Detect which cell encompasses the target text, then output its [X, Y] center coordinate. 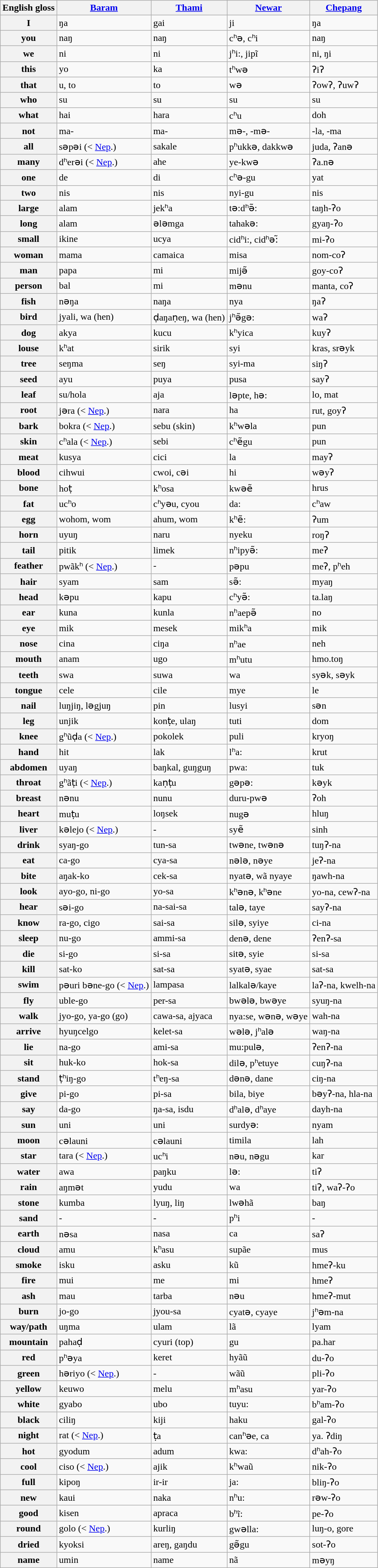
woman [29, 255]
le [344, 690]
kucu [189, 333]
yat [344, 177]
hoṭ [104, 488]
kumba [104, 1203]
mountain [29, 1342]
ʔenʔ-sa [344, 938]
dʰerəi (< Nep.) [104, 162]
hand [29, 752]
cʰyəu, cyou [189, 504]
cloud [29, 1249]
heart [29, 814]
full [29, 1482]
canʰəe, ca [269, 1435]
rat (< Nep.) [104, 1435]
golo (< Nep.) [104, 1529]
huk-ko [104, 1063]
English gloss [29, 8]
taŋh-ʔo [344, 208]
ni, ŋi [344, 53]
nəu, nəgu [269, 1156]
mama [104, 255]
drink [29, 845]
cele [104, 690]
jyali, wa (hen) [104, 317]
hyuŋcelgo [104, 1032]
akya [104, 333]
ucʰo [104, 504]
cuŋʔ-na [344, 1063]
lie [29, 1047]
meat [29, 457]
ŋa-sa, isdu [189, 1109]
aŋak-ko [104, 876]
kʰwaũ [269, 1467]
mʰutu [269, 659]
pli-ʔo [344, 1373]
cʰaw [344, 504]
hmeʔ-ku [344, 1265]
nʰu: [269, 1498]
cek-sa [189, 876]
ya. ʔdiŋ [344, 1435]
kill [29, 969]
pəpu [269, 566]
mesek [189, 628]
syək, səyk [344, 675]
leg [29, 721]
fire [29, 1281]
night [29, 1435]
de [104, 177]
dayh-na [344, 1109]
nyam [344, 1125]
sən [344, 706]
tiʔ [344, 1172]
lusyi [269, 706]
pʰukkə, dakkwə [269, 146]
məyŋ [344, 1560]
gyabo [104, 1404]
cawa-sa, ajyaca [189, 1016]
kəlejo (< Nep.) [104, 829]
sebu (skin) [189, 426]
bwələ, bwəye [269, 1000]
wəyʔ [344, 473]
wohom, wom [104, 519]
mui [104, 1281]
cile [189, 690]
hyãũ [269, 1358]
round [29, 1529]
syaŋ-go [104, 845]
ugo [189, 659]
hi [269, 473]
cidʰi:, cidʰə:̃ [269, 239]
blood [29, 473]
ələmga [189, 224]
lak [189, 752]
supãe [269, 1249]
gyaŋ-ʔo [344, 224]
hmeʔ-mut [344, 1296]
tuyu: [269, 1404]
su/hola [104, 395]
pe-ʔo [344, 1513]
aŋmət [104, 1187]
kunla [189, 613]
meʔ [344, 550]
sai-sa [189, 923]
jʰə̃gə: [269, 317]
konṭe, ulaŋ [189, 721]
mʰasu [269, 1389]
lalkalə/kaye [269, 985]
seŋ [189, 364]
bila, biye [269, 1094]
luŋjiŋ, ləgjuŋ [104, 706]
nose [29, 644]
da-go [104, 1109]
həriyo (< Nep.) [104, 1373]
ucʰi [189, 1156]
syi [269, 348]
Baram [104, 8]
kuyʔ [344, 333]
look [29, 892]
large [29, 208]
tara (< Nep.) [104, 1156]
skin [29, 441]
səpəi (< Nep.) [104, 146]
nənu [104, 798]
puya [189, 379]
jʰəm-na [344, 1312]
say [29, 1109]
tree [29, 364]
uble-go [104, 1000]
sat-ko [104, 969]
hara [189, 115]
stand [29, 1078]
cʰyə̃: [269, 597]
mayʔ [344, 457]
da: [269, 504]
roŋʔ [344, 535]
syatə, syae [269, 969]
earth [29, 1234]
we [29, 53]
you [29, 38]
throat [29, 783]
bal [104, 286]
u, to [104, 85]
tun-sa [189, 845]
give [29, 1094]
bird [29, 317]
mau [104, 1296]
ubo [189, 1404]
baŋ [344, 1203]
muṭu [104, 814]
head [29, 597]
paŋku [189, 1172]
naru [189, 535]
neh [344, 644]
yudu [189, 1187]
pʰəya [104, 1358]
hmeʔ [344, 1281]
dom [344, 721]
long [29, 224]
know [29, 923]
ahum, wom [189, 519]
nʰae [269, 644]
moon [29, 1141]
liver [29, 829]
camaica [189, 255]
hai [104, 115]
egg [29, 519]
krut [344, 752]
pitik [104, 550]
sit [29, 1063]
ciŋ-na [344, 1078]
juda, ʔanə [344, 146]
ahe [189, 162]
kʰwəla [269, 426]
many [29, 162]
gai [189, 23]
anam [104, 659]
ʔa.nə [344, 162]
nã [269, 1560]
si-go [104, 954]
mu:pulə, [269, 1047]
unjik [104, 721]
ca-go [104, 860]
teeth [29, 675]
nara [189, 410]
ciliŋ [104, 1420]
small [29, 239]
pwa: [269, 767]
baŋkal, guŋguŋ [189, 767]
jʰi:, jipĩ [269, 53]
knee [29, 737]
siŋʔ [344, 364]
asku [189, 1265]
dʰah-ʔo [344, 1451]
ra-go, cigo [104, 923]
seed [29, 379]
Thami [189, 8]
waŋ-na [344, 1032]
haku [269, 1420]
ear [29, 613]
tiʔ, waʔ-ʔo [344, 1187]
die [29, 954]
na-go [104, 1047]
ja: [269, 1482]
dog [29, 333]
cina [104, 644]
tuk [344, 767]
kaui [104, 1498]
kəyk [344, 783]
jekʰa [189, 208]
bʰĩ: [269, 1513]
silə, syiye [269, 923]
ka [189, 69]
ulam [189, 1327]
pʰi [269, 1218]
hmo.toŋ [344, 659]
kryoŋ [344, 737]
tʰeŋ-sa [189, 1078]
lʰa: [269, 752]
Chepang [344, 8]
nʰipyə̃: [269, 550]
yo-na, cewʔ-na [344, 892]
wah-na [344, 1016]
lə: [269, 1172]
adum [189, 1451]
ha [269, 410]
dried [29, 1544]
pokolek [189, 737]
rain [29, 1187]
leaf [29, 395]
kʰənə, kʰəne [269, 892]
suwa [189, 675]
nu-go [104, 938]
melu [189, 1389]
nəu [269, 1296]
cwoi, cəi [189, 473]
yar-ʔo [344, 1389]
eat [29, 860]
jo-go [104, 1312]
myaŋ [344, 582]
kras, srəyk [344, 348]
lyuŋ, liŋ [189, 1203]
-la, -ma [344, 131]
pi-go [104, 1094]
hit [104, 752]
jəra (< Nep.) [104, 410]
who [29, 100]
this [29, 69]
horn [29, 535]
kwəẽ [269, 488]
gu [269, 1342]
kelet-sa [189, 1032]
stone [29, 1203]
kʰosa [189, 488]
cyuri (top) [189, 1342]
no [344, 613]
one [29, 177]
jyo-go, ya-go (go) [104, 1016]
limek [189, 550]
ca [269, 1234]
two [29, 193]
tuti [269, 721]
red [29, 1358]
bone [29, 488]
all [29, 146]
sayʔ [344, 379]
root [29, 410]
hok-sa [189, 1063]
ir-ir [189, 1482]
eye [29, 628]
to [189, 85]
sinh [344, 829]
ci-na [344, 923]
gʰãṭi (< Nep.) [104, 783]
tuŋʔ-na [344, 845]
yellow [29, 1389]
mənu [269, 286]
tarba [189, 1296]
Newar [269, 8]
keuwo [104, 1389]
gʰũḍa (< Nep.) [104, 737]
kipoŋ [104, 1482]
na-sai-sa [189, 907]
jeʔ-na [344, 860]
ʔowʔ, ʔuwʔ [344, 85]
sun [29, 1125]
cʰə, cʰi [269, 38]
aja [189, 395]
ṭʰiŋ-go [104, 1078]
kʰyica [269, 333]
that [29, 85]
pusa [269, 379]
misa [269, 255]
arrive [29, 1032]
way/path [29, 1327]
cya-sa [189, 860]
mə-, -mə- [269, 131]
abdomen [29, 767]
syam [104, 582]
syẽ [269, 829]
nyatə, wã nyaye [269, 876]
talə, taye [269, 907]
swa [104, 675]
mijə̃ [269, 270]
gəpə: [269, 783]
seŋma [104, 364]
black [29, 1420]
syuŋ-na [344, 1000]
sebi [189, 441]
mye [269, 690]
white [29, 1404]
ŋaʔ [344, 301]
sand [29, 1218]
breast [29, 798]
gal-ʔo [344, 1420]
kar [344, 1156]
ye-kwə [269, 162]
nom-coʔ [344, 255]
hair [29, 582]
kusya [104, 457]
yo-sa [189, 892]
goy-coʔ [344, 270]
awa [104, 1172]
ḍaŋaṇeŋ, wa (hen) [189, 317]
tə:dʰə̃: [269, 208]
cʰu [269, 115]
ʔiʔ [344, 69]
lo, mat [344, 395]
man [29, 270]
per-sa [189, 1000]
smoke [29, 1265]
isku [104, 1265]
ji [269, 23]
nyeku [269, 535]
uyaŋ [104, 767]
fish [29, 301]
səi-go [104, 907]
ucya [189, 239]
nunu [189, 798]
bokra (< Nep.) [104, 426]
ʔum [344, 519]
uyuŋ [104, 535]
fly [29, 1000]
nəsa [104, 1234]
bʰam-ʔo [344, 1404]
wə [269, 85]
walk [29, 1016]
ikine [104, 239]
uŋma [104, 1327]
laʔ-na, kwelh-na [344, 985]
swim [29, 985]
lã [269, 1327]
nyi-gu [269, 193]
denə, dene [269, 938]
ayo-go, ni-go [104, 892]
waʔ [344, 317]
dilə, pʰetuye [269, 1063]
kũ [269, 1265]
ta.laŋ [344, 597]
manta, coʔ [344, 286]
pi-sa [189, 1094]
cici [189, 457]
hluŋ [344, 814]
bark [29, 426]
me [189, 1281]
ayu [104, 379]
ləpte, hə: [269, 395]
I [29, 23]
sleep [29, 938]
nəŋa [104, 301]
papa [104, 270]
nya [269, 301]
lah [344, 1141]
naŋa [189, 301]
mikʰa [269, 628]
sot-ʔo [344, 1544]
kʰẽ: [269, 519]
apraca [189, 1513]
good [29, 1513]
nugə [269, 814]
cool [29, 1467]
pəuri bəne-go (< Nep.) [104, 985]
dʰalə, dʰaye [269, 1109]
kwa: [269, 1451]
areŋ, gaŋdu [189, 1544]
sakale [189, 146]
wãũ [269, 1373]
du-ʔo [344, 1358]
what [29, 115]
rəw-ʔo [344, 1498]
nələ, nəye [269, 860]
lyam [344, 1327]
louse [29, 348]
tail [29, 550]
naka [189, 1498]
sə̃: [269, 582]
saʔ [344, 1234]
kʰat [104, 348]
hear [29, 907]
timila [269, 1141]
mi-ʔo [344, 239]
cʰala (< Nep.) [104, 441]
dənə, dane [269, 1078]
sam [189, 582]
nik-ʔo [344, 1467]
ʔoh [344, 798]
not [29, 131]
lampasa [189, 985]
kʰasu [189, 1249]
kurliŋ [189, 1529]
ash [29, 1296]
bliŋ-ʔo [344, 1482]
ajik [189, 1467]
cyatə, cyaye [269, 1312]
pwãkʰ (< Nep.) [104, 566]
puli [269, 737]
tongue [29, 690]
sirik [189, 348]
new [29, 1498]
pin [189, 706]
ami-sa [189, 1047]
star [29, 1156]
syi-ma [269, 364]
umin [104, 1560]
kapu [189, 597]
ciso (< Nep.) [104, 1467]
nasa [189, 1234]
green [29, 1373]
gyodum [104, 1451]
rut, goyʔ [344, 410]
hrus [344, 488]
kəpu [104, 597]
mouth [29, 659]
ciŋa [189, 644]
yo [104, 69]
amu [104, 1249]
cihwui [104, 473]
bəyʔ-na, hla-na [344, 1094]
nʰaepə̃ [269, 613]
mus [344, 1249]
tʰwə [269, 69]
twəne, twənə [269, 845]
la [269, 457]
keret [189, 1358]
ʔenʔ-na [344, 1047]
feather [29, 566]
tahakə: [269, 224]
ṭa [189, 1435]
fat [29, 504]
person [29, 286]
lwəhã [269, 1203]
kaṇṭu [189, 783]
burn [29, 1312]
sitə, syie [269, 954]
cʰẽgu [269, 441]
ammi-sa [189, 938]
gwəlla: [269, 1529]
gə̃gu [269, 1544]
duru-pwə [269, 798]
kisen [104, 1513]
ŋawh-na [344, 876]
kuna [104, 613]
pa.har [344, 1342]
nya:se, wənə, wəye [269, 1016]
bite [29, 876]
water [29, 1172]
di [189, 177]
doh [344, 115]
kiji [189, 1420]
cʰə-gu [269, 177]
hot [29, 1451]
nail [29, 706]
kyoksi [104, 1544]
pahaḍ [104, 1342]
meʔ, pʰeh [344, 566]
jyou-sa [189, 1312]
loŋsek [189, 814]
wələ, jʰalə [269, 1032]
sayʔ-na [344, 907]
surdyə: [269, 1125]
luŋ-o, gore [344, 1529]
